Provide the [X, Y] coordinate of the cell's center where the given text is located.  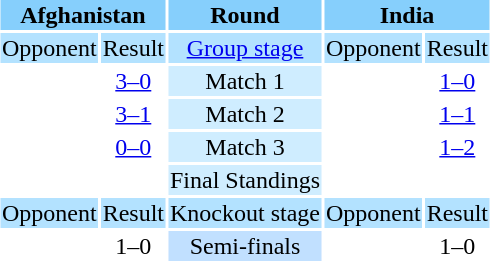
Round [244, 15]
Final Standings [244, 180]
1–1 [457, 114]
Afghanistan [82, 15]
3–1 [133, 114]
0–0 [133, 147]
India [406, 15]
3–0 [133, 81]
Match 3 [244, 147]
Match 1 [244, 81]
Knockout stage [244, 213]
Semi-finals [244, 246]
Group stage [244, 48]
Match 2 [244, 114]
1–2 [457, 147]
